Pinpoint the cell where the given text exists, returning its (x, y) midpoint coordinate. 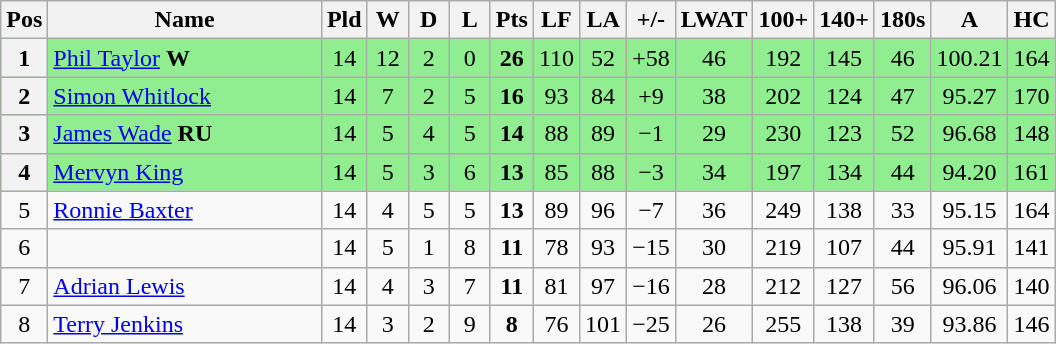
96.68 (970, 134)
−15 (652, 248)
A (970, 20)
47 (902, 96)
39 (902, 324)
197 (784, 172)
James Wade RU (185, 134)
95.91 (970, 248)
LWAT (714, 20)
56 (902, 286)
L (470, 20)
HC (1032, 20)
134 (844, 172)
95.15 (970, 210)
Pld (344, 20)
Phil Taylor W (185, 58)
−1 (652, 134)
123 (844, 134)
124 (844, 96)
Pts (512, 20)
219 (784, 248)
85 (556, 172)
96.06 (970, 286)
255 (784, 324)
+58 (652, 58)
12 (388, 58)
76 (556, 324)
100.21 (970, 58)
Ronnie Baxter (185, 210)
38 (714, 96)
−3 (652, 172)
230 (784, 134)
−25 (652, 324)
Mervyn King (185, 172)
−16 (652, 286)
0 (470, 58)
LF (556, 20)
97 (604, 286)
LA (604, 20)
192 (784, 58)
96 (604, 210)
94.20 (970, 172)
34 (714, 172)
95.27 (970, 96)
Pos (24, 20)
140 (1032, 286)
170 (1032, 96)
33 (902, 210)
161 (1032, 172)
110 (556, 58)
107 (844, 248)
36 (714, 210)
30 (714, 248)
141 (1032, 248)
148 (1032, 134)
−7 (652, 210)
29 (714, 134)
Name (185, 20)
93.86 (970, 324)
100+ (784, 20)
84 (604, 96)
202 (784, 96)
W (388, 20)
Adrian Lewis (185, 286)
Simon Whitlock (185, 96)
9 (470, 324)
146 (1032, 324)
Terry Jenkins (185, 324)
127 (844, 286)
D (428, 20)
16 (512, 96)
28 (714, 286)
145 (844, 58)
81 (556, 286)
249 (784, 210)
78 (556, 248)
+/- (652, 20)
+9 (652, 96)
212 (784, 286)
180s (902, 20)
101 (604, 324)
140+ (844, 20)
